From the cell containing the given text, extract its center point as (X, Y) coordinate. 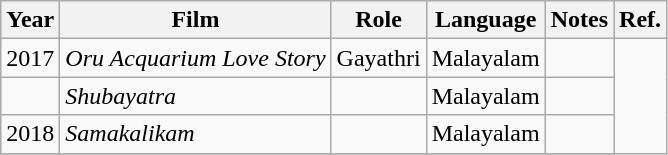
Gayathri (378, 58)
Year (30, 20)
Shubayatra (196, 96)
2018 (30, 134)
2017 (30, 58)
Film (196, 20)
Role (378, 20)
Ref. (640, 20)
Notes (579, 20)
Oru Acquarium Love Story (196, 58)
Language (486, 20)
Samakalikam (196, 134)
